Determine the (x, y) coordinate at the center of the cell enclosing the given text.  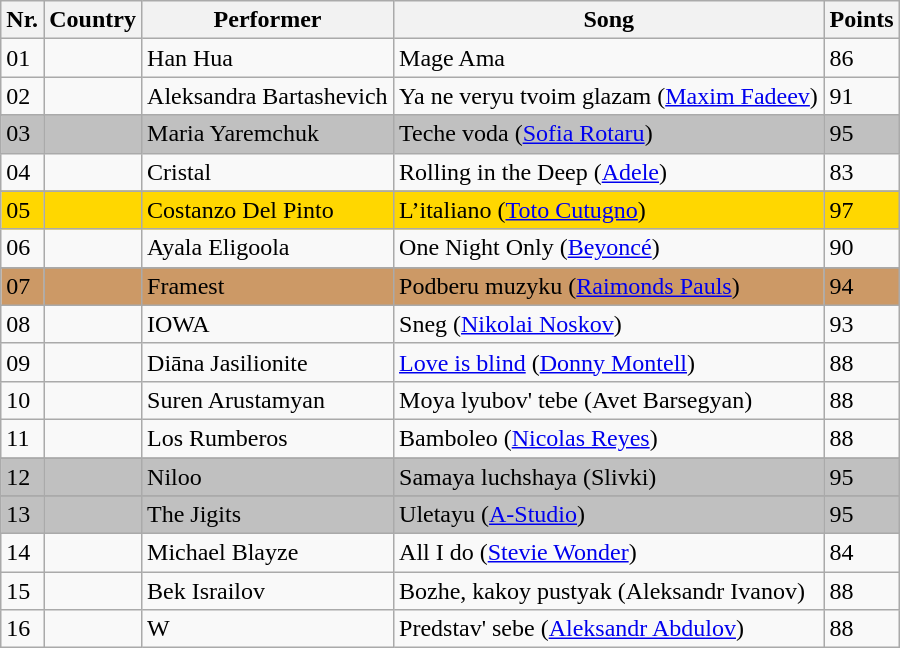
Points (862, 20)
07 (22, 286)
05 (22, 210)
Moya lyubov' tebe (Avet Barsegyan) (609, 400)
Ya ne veryu tvoim glazam (Maxim Fadeev) (609, 96)
Los Rumberos (268, 438)
02 (22, 96)
Costanzo Del Pinto (268, 210)
10 (22, 400)
Predstav' sebe (Aleksandr Abdulov) (609, 629)
Podberu muzyku (Raimonds Pauls) (609, 286)
11 (22, 438)
15 (22, 591)
Samaya luchshaya (Slivki) (609, 477)
94 (862, 286)
Cristal (268, 172)
Bozhe, kakoy pustyak (Aleksandr Ivanov) (609, 591)
W (268, 629)
One Night Only (Beyoncé) (609, 248)
84 (862, 553)
Sneg (Nikolai Noskov) (609, 324)
03 (22, 134)
Ayala Eligoola (268, 248)
Rolling in the Deep (Adele) (609, 172)
83 (862, 172)
Country (93, 20)
04 (22, 172)
90 (862, 248)
Song (609, 20)
91 (862, 96)
Bek Israilov (268, 591)
Mage Ama (609, 58)
Han Hua (268, 58)
13 (22, 515)
Michael Blayze (268, 553)
Nr. (22, 20)
09 (22, 362)
06 (22, 248)
Uletayu (A-Studio) (609, 515)
16 (22, 629)
Teche voda (Sofia Rotaru) (609, 134)
97 (862, 210)
08 (22, 324)
Suren Arustamyan (268, 400)
IOWA (268, 324)
The Jigits (268, 515)
Maria Yaremchuk (268, 134)
L’italiano (Toto Cutugno) (609, 210)
Aleksandra Bartashevich (268, 96)
Diāna Jasilionite (268, 362)
14 (22, 553)
Performer (268, 20)
12 (22, 477)
Framest (268, 286)
Bamboleo (Nicolas Reyes) (609, 438)
01 (22, 58)
93 (862, 324)
86 (862, 58)
All I do (Stevie Wonder) (609, 553)
Love is blind (Donny Montell) (609, 362)
Niloo (268, 477)
